Locate the cell with the specified text and output its [X, Y] center coordinate. 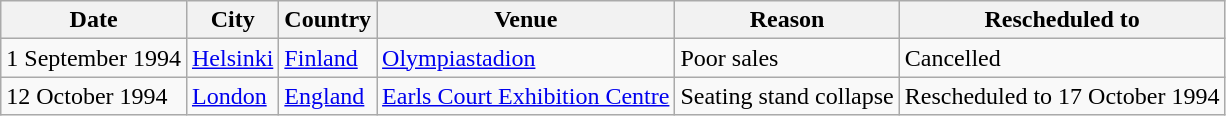
Venue [526, 20]
Earls Court Exhibition Centre [526, 96]
1 September 1994 [94, 58]
Seating stand collapse [787, 96]
Rescheduled to 17 October 1994 [1062, 96]
Reason [787, 20]
Rescheduled to [1062, 20]
City [232, 20]
London [232, 96]
Poor sales [787, 58]
Cancelled [1062, 58]
Olympiastadion [526, 58]
Country [328, 20]
Helsinki [232, 58]
England [328, 96]
Finland [328, 58]
Date [94, 20]
12 October 1994 [94, 96]
